Determine the (x, y) coordinate at the center of the cell enclosing the given text.  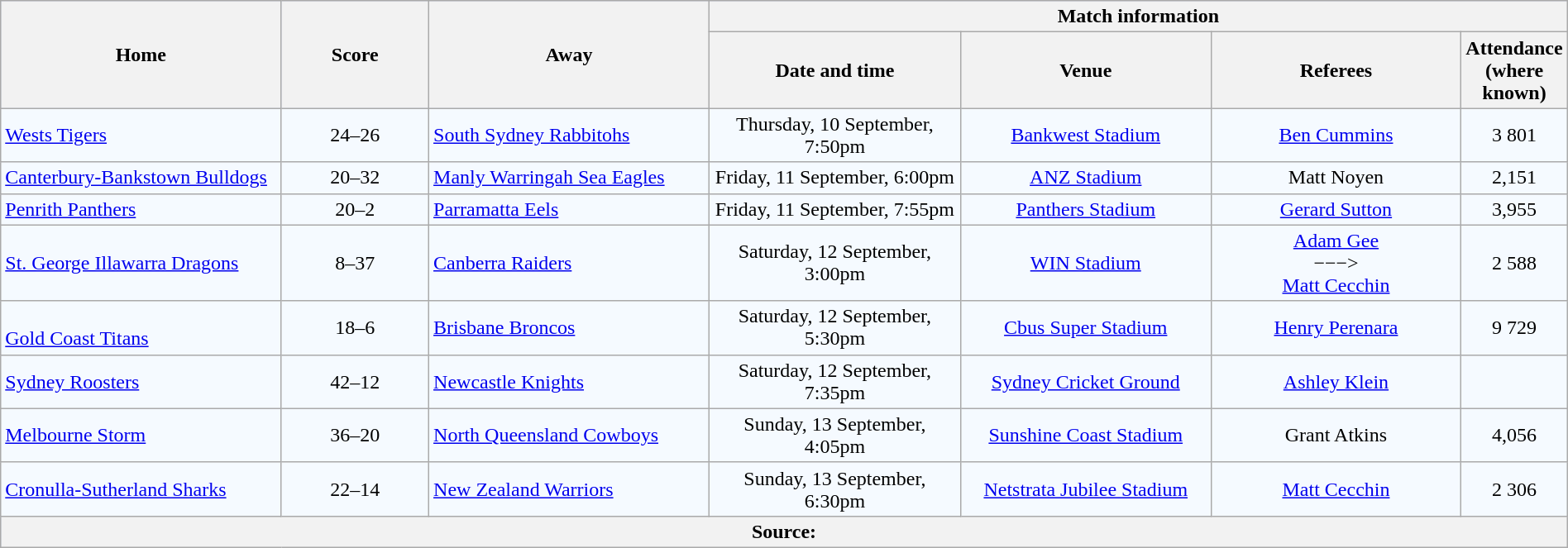
3,955 (1514, 209)
2,151 (1514, 178)
Thursday, 10 September, 7:50pm (834, 136)
Penrith Panthers (141, 209)
Henry Perenara (1336, 327)
9 729 (1514, 327)
Referees (1336, 70)
WIN Stadium (1085, 263)
Score (356, 55)
Melbourne Storm (141, 435)
Sydney Roosters (141, 382)
ANZ Stadium (1085, 178)
22–14 (356, 489)
Canberra Raiders (569, 263)
Ben Cummins (1336, 136)
36–20 (356, 435)
2 306 (1514, 489)
20–2 (356, 209)
20–32 (356, 178)
Matt Cecchin (1336, 489)
Sunday, 13 September, 4:05pm (834, 435)
Matt Noyen (1336, 178)
42–12 (356, 382)
North Queensland Cowboys (569, 435)
Adam Gee−−−>Matt Cecchin (1336, 263)
Wests Tigers (141, 136)
Cbus Super Stadium (1085, 327)
Home (141, 55)
Bankwest Stadium (1085, 136)
Friday, 11 September, 6:00pm (834, 178)
Ashley Klein (1336, 382)
2 588 (1514, 263)
24–26 (356, 136)
Venue (1085, 70)
4,056 (1514, 435)
Sydney Cricket Ground (1085, 382)
Brisbane Broncos (569, 327)
18–6 (356, 327)
Sunday, 13 September, 6:30pm (834, 489)
Saturday, 12 September, 3:00pm (834, 263)
Parramatta Eels (569, 209)
New Zealand Warriors (569, 489)
Sunshine Coast Stadium (1085, 435)
South Sydney Rabbitohs (569, 136)
Match information (1138, 17)
Source: (784, 531)
Away (569, 55)
Gold Coast Titans (141, 327)
8–37 (356, 263)
Canterbury-Bankstown Bulldogs (141, 178)
3 801 (1514, 136)
Date and time (834, 70)
Grant Atkins (1336, 435)
Cronulla-Sutherland Sharks (141, 489)
Gerard Sutton (1336, 209)
Netstrata Jubilee Stadium (1085, 489)
St. George Illawarra Dragons (141, 263)
Saturday, 12 September, 5:30pm (834, 327)
Attendance(where known) (1514, 70)
Panthers Stadium (1085, 209)
Newcastle Knights (569, 382)
Saturday, 12 September, 7:35pm (834, 382)
Manly Warringah Sea Eagles (569, 178)
Friday, 11 September, 7:55pm (834, 209)
